Determine the (x, y) coordinate at the center of the cell enclosing the given text.  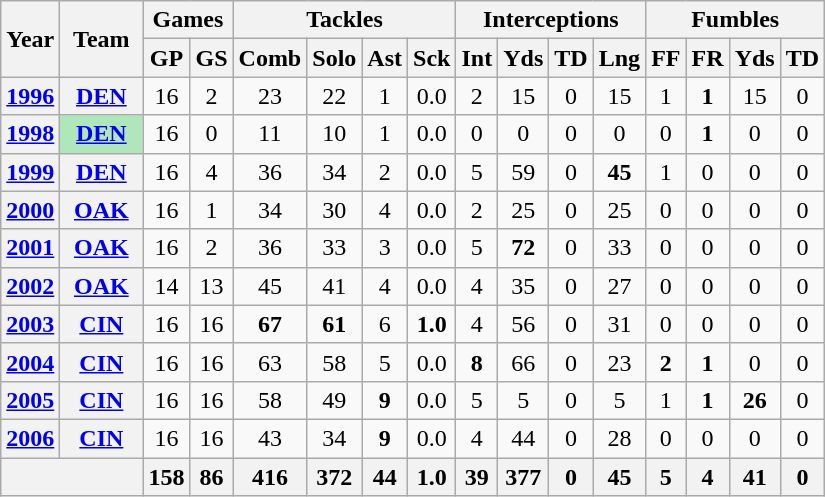
59 (524, 172)
66 (524, 362)
2001 (30, 248)
158 (166, 477)
2005 (30, 400)
49 (334, 400)
10 (334, 134)
Solo (334, 58)
43 (270, 438)
GS (212, 58)
GP (166, 58)
Tackles (344, 20)
61 (334, 324)
2003 (30, 324)
72 (524, 248)
377 (524, 477)
2006 (30, 438)
14 (166, 286)
39 (477, 477)
27 (619, 286)
Sck (432, 58)
Year (30, 39)
6 (385, 324)
2004 (30, 362)
Games (188, 20)
63 (270, 362)
Ast (385, 58)
Team (102, 39)
1996 (30, 96)
31 (619, 324)
86 (212, 477)
28 (619, 438)
Lng (619, 58)
2002 (30, 286)
Fumbles (736, 20)
Int (477, 58)
372 (334, 477)
13 (212, 286)
Comb (270, 58)
1999 (30, 172)
2000 (30, 210)
3 (385, 248)
67 (270, 324)
26 (754, 400)
FF (666, 58)
1998 (30, 134)
416 (270, 477)
11 (270, 134)
8 (477, 362)
30 (334, 210)
56 (524, 324)
FR (708, 58)
22 (334, 96)
Interceptions (551, 20)
35 (524, 286)
